Search for the cell housing the specified text and yield its (X, Y) center coordinate. 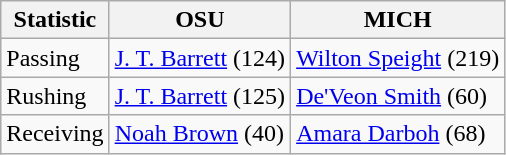
Rushing (55, 96)
J. T. Barrett (124) (200, 58)
Receiving (55, 134)
J. T. Barrett (125) (200, 96)
Wilton Speight (219) (398, 58)
MICH (398, 20)
OSU (200, 20)
Statistic (55, 20)
Passing (55, 58)
De'Veon Smith (60) (398, 96)
Amara Darboh (68) (398, 134)
Noah Brown (40) (200, 134)
